Detect which cell encompasses the target text, then output its (X, Y) center coordinate. 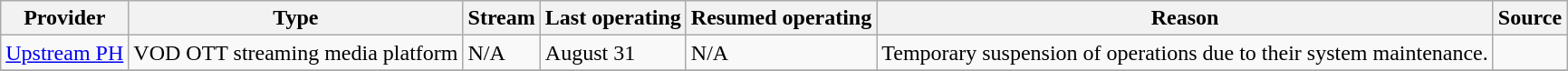
Resumed operating (781, 18)
Stream (502, 18)
August 31 (612, 53)
Last operating (612, 18)
VOD OTT streaming media platform (295, 53)
Reason (1185, 18)
Source (1529, 18)
Type (295, 18)
Upstream PH (65, 53)
Temporary suspension of operations due to their system maintenance. (1185, 53)
Provider (65, 18)
